For the text-containing cell, return its midpoint in [x, y] coordinate format. 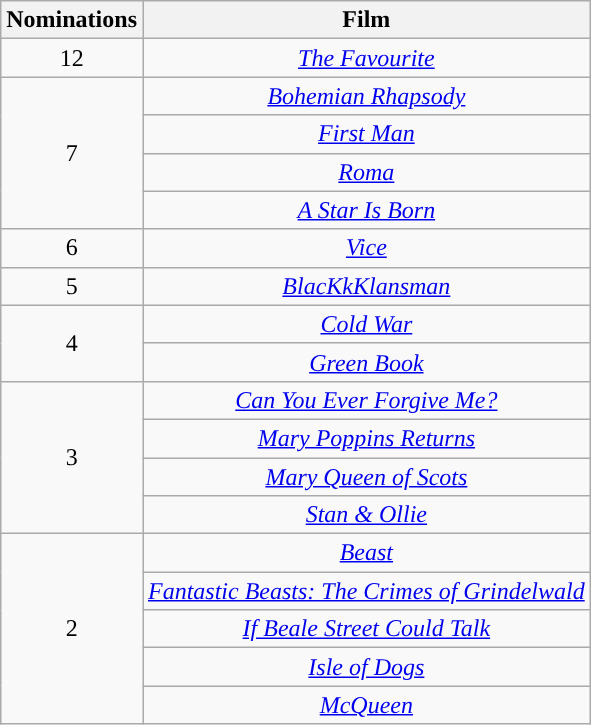
Cold War [366, 324]
Roma [366, 172]
Isle of Dogs [366, 667]
If Beale Street Could Talk [366, 629]
6 [72, 248]
First Man [366, 134]
4 [72, 343]
Bohemian Rhapsody [366, 96]
A Star Is Born [366, 210]
12 [72, 58]
3 [72, 457]
Vice [366, 248]
McQueen [366, 705]
BlacKkKlansman [366, 286]
Green Book [366, 362]
Stan & Ollie [366, 515]
Mary Poppins Returns [366, 438]
7 [72, 153]
Mary Queen of Scots [366, 477]
Beast [366, 553]
The Favourite [366, 58]
Film [366, 20]
Nominations [72, 20]
Can You Ever Forgive Me? [366, 400]
Fantastic Beasts: The Crimes of Grindelwald [366, 591]
2 [72, 629]
5 [72, 286]
